Find where the given text appears and provide that cell's center as [x, y] coordinate. 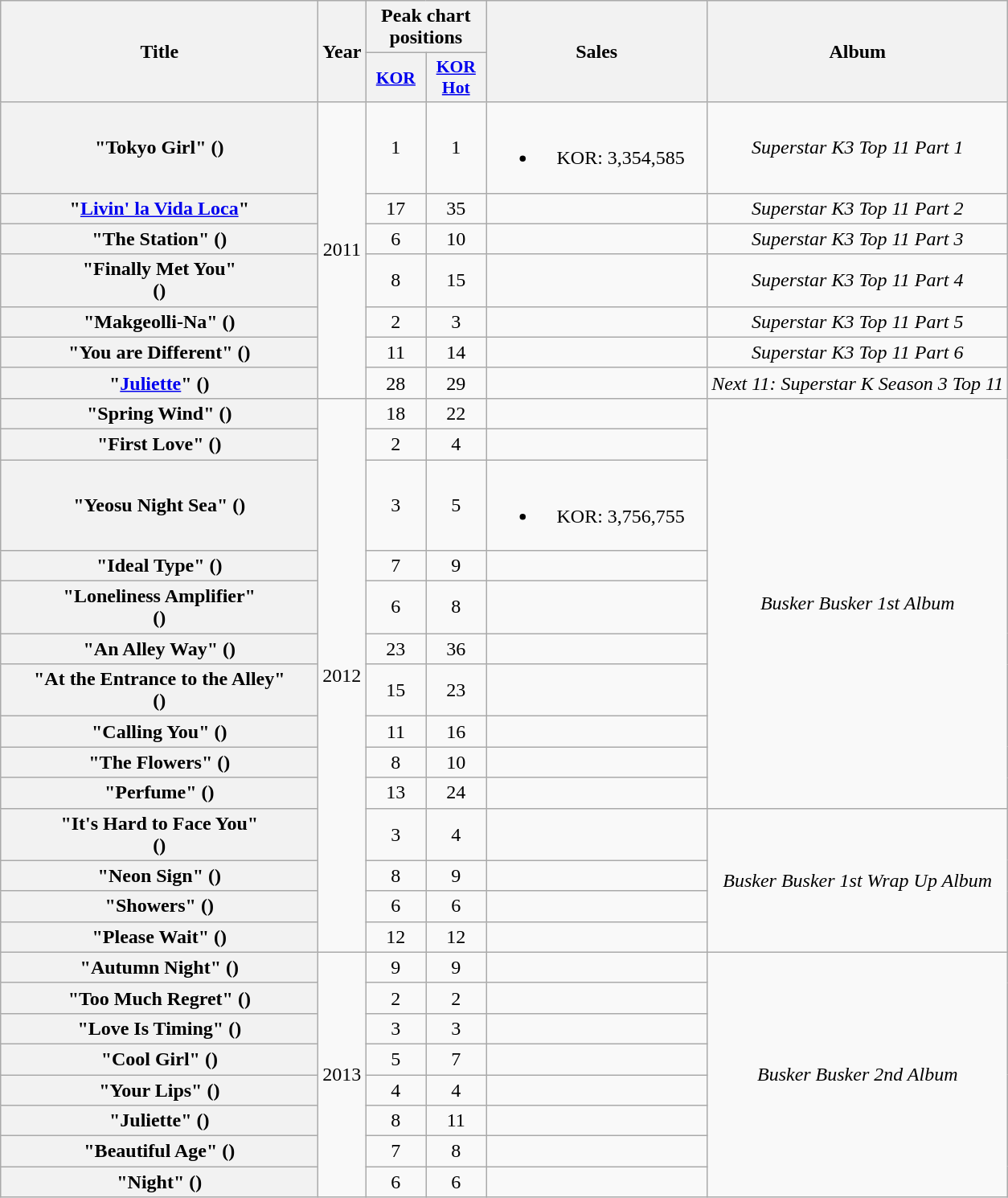
"Autumn Night" () [159, 967]
"Too Much Regret" () [159, 998]
KOR: 3,354,585 [596, 148]
"Please Wait" () [159, 937]
"The Station" () [159, 239]
35 [457, 208]
"Cool Girl" () [159, 1059]
Superstar K3 Top 11 Part 5 [858, 322]
KOR [395, 77]
KOR: 3,756,755 [596, 505]
KOR Hot [457, 77]
Superstar K3 Top 11 Part 6 [858, 352]
13 [395, 793]
"At the Entrance to the Alley" () [159, 690]
"Yeosu Night Sea" () [159, 505]
Next 11: Superstar K Season 3 Top 11 [858, 383]
Sales [596, 51]
"First Love" () [159, 444]
Busker Busker 1st Wrap Up Album [858, 880]
"Night" () [159, 1182]
"Tokyo Girl" () [159, 148]
16 [457, 732]
"Loneliness Amplifier" () [159, 608]
17 [395, 208]
"You are Different" () [159, 352]
"Makgeolli-Na" () [159, 322]
Busker Busker 2nd Album [858, 1074]
2013 [342, 1074]
"It's Hard to Face You" () [159, 835]
"Ideal Type" () [159, 566]
Busker Busker 1st Album [858, 603]
Title [159, 51]
"Your Lips" () [159, 1089]
"An Alley Way" () [159, 649]
28 [395, 383]
Year [342, 51]
2012 [342, 675]
"Love Is Timing" () [159, 1028]
18 [395, 413]
22 [457, 413]
"Perfume" () [159, 793]
Superstar K3 Top 11 Part 3 [858, 239]
Superstar K3 Top 11 Part 1 [858, 148]
29 [457, 383]
36 [457, 649]
"Showers" () [159, 906]
24 [457, 793]
"Calling You" () [159, 732]
Superstar K3 Top 11 Part 2 [858, 208]
"Livin' la Vida Loca" [159, 208]
2011 [342, 250]
Album [858, 51]
"Beautiful Age" () [159, 1151]
"Neon Sign" () [159, 876]
"Finally Met You" () [159, 280]
14 [457, 352]
Superstar K3 Top 11 Part 4 [858, 280]
"Spring Wind" () [159, 413]
"The Flowers" () [159, 762]
Peak chart positions [426, 27]
